Provide the (X, Y) coordinate of the cell's center where the given text is located.  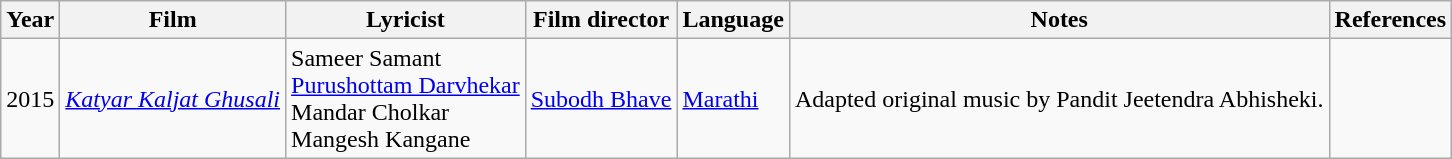
Adapted original music by Pandit Jeetendra Abhisheki. (1059, 98)
Lyricist (406, 20)
Year (30, 20)
Marathi (733, 98)
Language (733, 20)
2015 (30, 98)
Subodh Bhave (601, 98)
Katyar Kaljat Ghusali (173, 98)
Notes (1059, 20)
References (1390, 20)
Film director (601, 20)
Film (173, 20)
Sameer SamantPurushottam DarvhekarMandar CholkarMangesh Kangane (406, 98)
